Search for the cell housing the specified text and yield its [X, Y] center coordinate. 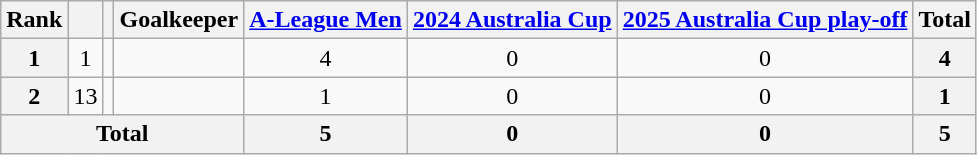
2025 Australia Cup play-off [765, 20]
A-League Men [326, 20]
Goalkeeper [179, 20]
2024 Australia Cup [512, 20]
13 [86, 96]
2 [34, 96]
Rank [34, 20]
